Output the (X, Y) coordinate of the center of the cell containing the given text.  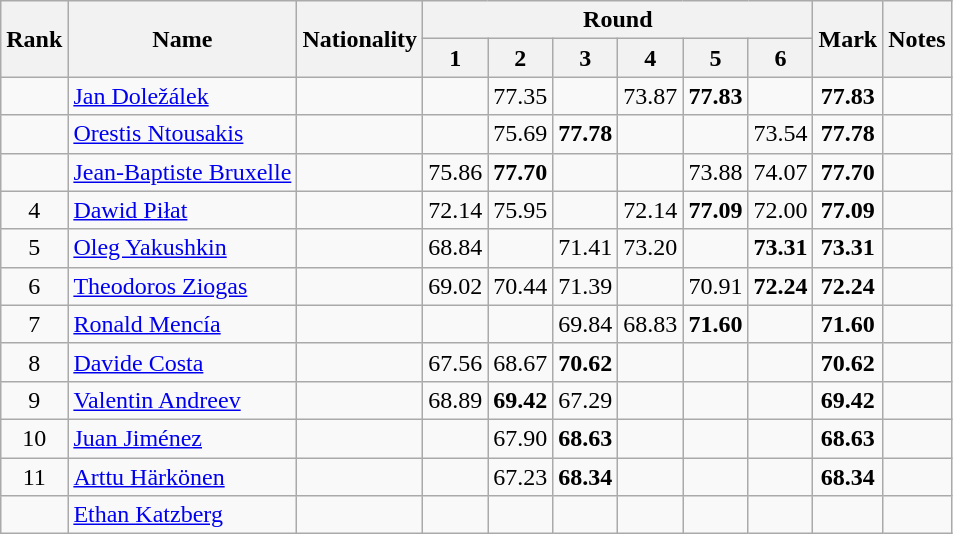
73.20 (650, 248)
70.91 (716, 286)
75.86 (456, 172)
3 (586, 58)
Jean-Baptiste Bruxelle (182, 172)
Jan Doležálek (182, 96)
67.29 (586, 400)
67.56 (456, 362)
Oleg Yakushkin (182, 248)
Theodoros Ziogas (182, 286)
68.89 (456, 400)
2 (520, 58)
Rank (34, 39)
68.84 (456, 248)
Nationality (360, 39)
Arttu Härkönen (182, 477)
Ronald Mencía (182, 324)
74.07 (780, 172)
Dawid Piłat (182, 210)
68.83 (650, 324)
75.69 (520, 134)
9 (34, 400)
70.44 (520, 286)
11 (34, 477)
10 (34, 438)
Davide Costa (182, 362)
73.87 (650, 96)
77.35 (520, 96)
75.95 (520, 210)
Notes (917, 39)
Orestis Ntousakis (182, 134)
67.23 (520, 477)
69.02 (456, 286)
Ethan Katzberg (182, 515)
Valentin Andreev (182, 400)
72.00 (780, 210)
Name (182, 39)
1 (456, 58)
68.67 (520, 362)
Round (618, 20)
Juan Jiménez (182, 438)
73.54 (780, 134)
7 (34, 324)
71.41 (586, 248)
67.90 (520, 438)
69.84 (586, 324)
71.39 (586, 286)
73.88 (716, 172)
Mark (848, 39)
8 (34, 362)
